Return the (x, y) coordinate for the center point of the cell that contains the specified text.  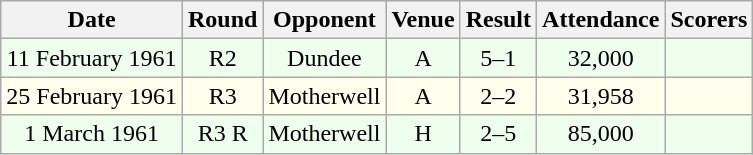
85,000 (601, 134)
25 February 1961 (92, 96)
31,958 (601, 96)
R3 R (222, 134)
Round (222, 20)
11 February 1961 (92, 58)
Venue (423, 20)
R2 (222, 58)
2–2 (498, 96)
2–5 (498, 134)
Opponent (324, 20)
32,000 (601, 58)
Result (498, 20)
R3 (222, 96)
1 March 1961 (92, 134)
Date (92, 20)
5–1 (498, 58)
H (423, 134)
Attendance (601, 20)
Scorers (709, 20)
Dundee (324, 58)
